Determine the (X, Y) coordinate at the center of the cell enclosing the given text.  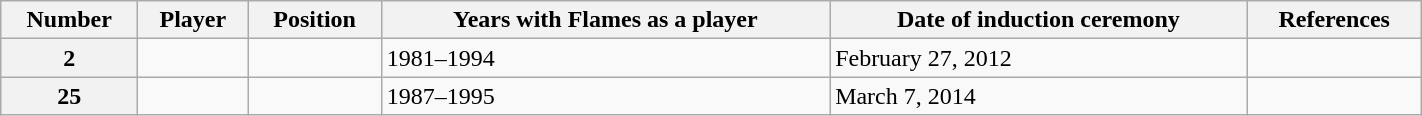
References (1334, 20)
Number (70, 20)
Date of induction ceremony (1038, 20)
25 (70, 96)
Player (193, 20)
1981–1994 (605, 58)
2 (70, 58)
March 7, 2014 (1038, 96)
Position (314, 20)
Years with Flames as a player (605, 20)
1987–1995 (605, 96)
February 27, 2012 (1038, 58)
